Search for the cell housing the specified text and yield its [x, y] center coordinate. 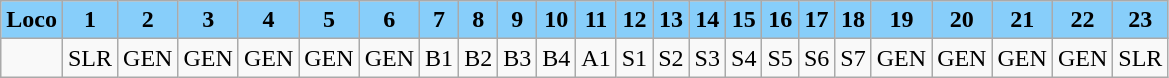
16 [780, 20]
S7 [853, 58]
S2 [671, 58]
9 [518, 20]
1 [90, 20]
Loco [32, 20]
18 [853, 20]
S1 [634, 58]
3 [208, 20]
15 [744, 20]
A1 [596, 58]
S5 [780, 58]
22 [1082, 20]
12 [634, 20]
11 [596, 20]
B3 [518, 58]
S3 [707, 58]
19 [901, 20]
10 [556, 20]
5 [329, 20]
S6 [816, 58]
17 [816, 20]
B1 [440, 58]
B2 [478, 58]
2 [148, 20]
23 [1140, 20]
S4 [744, 58]
6 [389, 20]
14 [707, 20]
B4 [556, 58]
7 [440, 20]
20 [962, 20]
21 [1022, 20]
4 [268, 20]
13 [671, 20]
8 [478, 20]
